Scan for the cell matching the given text and deliver its (x, y) coordinate at center. 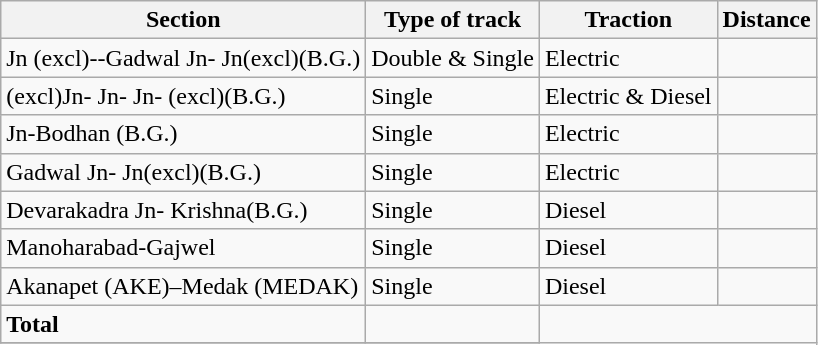
Manoharabad-Gajwel (184, 248)
(excl)Jn- Jn- Jn- (excl)(B.G.) (184, 96)
Traction (628, 20)
Double & Single (453, 58)
Total (184, 324)
Jn (excl)--Gadwal Jn- Jn(excl)(B.G.) (184, 58)
Jn-Bodhan (B.G.) (184, 134)
Gadwal Jn- Jn(excl)(B.G.) (184, 172)
Section (184, 20)
Akanapet (AKE)–Medak (MEDAK) (184, 286)
Electric & Diesel (628, 96)
Distance (766, 20)
Type of track (453, 20)
Devarakadra Jn- Krishna(B.G.) (184, 210)
